Find where the given text appears and provide that cell's center as [X, Y] coordinate. 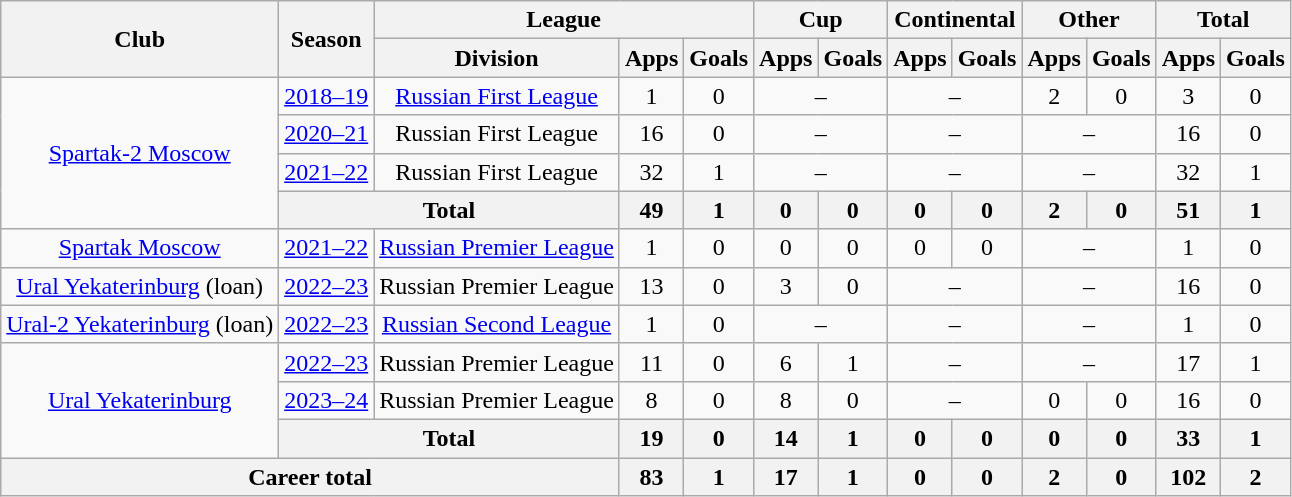
Cup [821, 20]
33 [1188, 438]
Ural Yekaterinburg (loan) [140, 286]
Other [1089, 20]
19 [651, 438]
Season [326, 39]
13 [651, 286]
49 [651, 210]
League [564, 20]
Spartak-2 Moscow [140, 153]
Club [140, 39]
11 [651, 362]
Ural-2 Yekaterinburg (loan) [140, 324]
14 [786, 438]
Russian Second League [497, 324]
2018–19 [326, 96]
Division [497, 58]
Continental [955, 20]
Ural Yekaterinburg [140, 400]
83 [651, 477]
Spartak Moscow [140, 248]
2023–24 [326, 400]
102 [1188, 477]
2020–21 [326, 134]
6 [786, 362]
51 [1188, 210]
Career total [310, 477]
